Identify which cell holds the provided text, then report its (x, y) central coordinate. 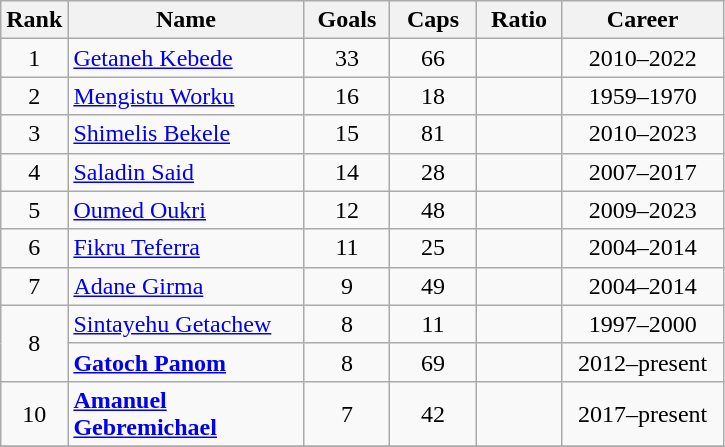
Fikru Teferra (186, 248)
4 (34, 172)
Rank (34, 20)
2010–2022 (642, 58)
48 (433, 210)
2 (34, 96)
Gatoch Panom (186, 362)
6 (34, 248)
Caps (433, 20)
Goals (347, 20)
81 (433, 134)
Shimelis Bekele (186, 134)
49 (433, 286)
Name (186, 20)
5 (34, 210)
2010–2023 (642, 134)
Oumed Oukri (186, 210)
2007–2017 (642, 172)
Mengistu Worku (186, 96)
1959–1970 (642, 96)
2009–2023 (642, 210)
2012–present (642, 362)
42 (433, 414)
33 (347, 58)
Career (642, 20)
1997–2000 (642, 324)
18 (433, 96)
66 (433, 58)
1 (34, 58)
12 (347, 210)
28 (433, 172)
16 (347, 96)
15 (347, 134)
Amanuel Gebremichael (186, 414)
25 (433, 248)
Getaneh Kebede (186, 58)
14 (347, 172)
69 (433, 362)
Ratio (519, 20)
10 (34, 414)
Saladin Said (186, 172)
9 (347, 286)
3 (34, 134)
Sintayehu Getachew (186, 324)
Adane Girma (186, 286)
2017–present (642, 414)
